Capture the cell that displays the provided text and extract its [X, Y] central coordinate. 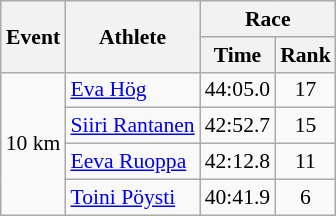
Event [34, 36]
Athlete [132, 36]
Race [268, 19]
42:52.7 [238, 126]
Rank [306, 55]
Eva Hög [132, 90]
6 [306, 197]
42:12.8 [238, 162]
10 km [34, 143]
44:05.0 [238, 90]
17 [306, 90]
11 [306, 162]
40:41.9 [238, 197]
Siiri Rantanen [132, 126]
Time [238, 55]
Eeva Ruoppa [132, 162]
Toini Pöysti [132, 197]
15 [306, 126]
